Return the (x, y) coordinate for the center point of the cell that contains the specified text.  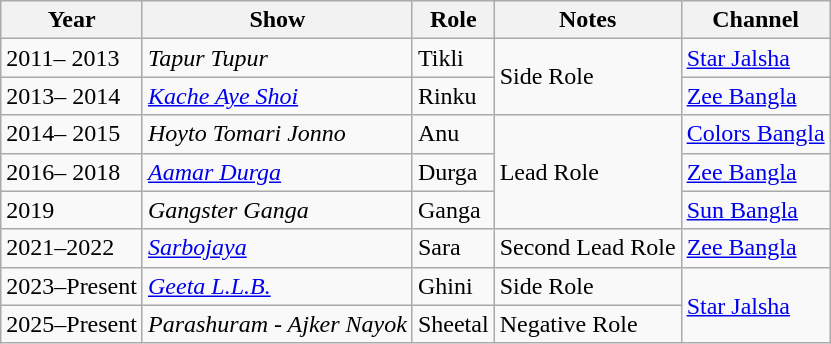
2013– 2014 (72, 96)
Rinku (453, 96)
Ghini (453, 286)
Show (277, 20)
Colors Bangla (756, 134)
Notes (588, 20)
2023–Present (72, 286)
Sheetal (453, 324)
Tikli (453, 58)
Anu (453, 134)
Channel (756, 20)
Parashuram - Ajker Nayok (277, 324)
Role (453, 20)
2014– 2015 (72, 134)
2021–2022 (72, 248)
2016– 2018 (72, 172)
Gangster Ganga (277, 210)
Durga (453, 172)
2011– 2013 (72, 58)
Hoyto Tomari Jonno (277, 134)
Sara (453, 248)
Second Lead Role (588, 248)
Lead Role (588, 172)
Year (72, 20)
Kache Aye Shoi (277, 96)
Ganga (453, 210)
Aamar Durga (277, 172)
Sun Bangla (756, 210)
Tapur Tupur (277, 58)
Geeta L.L.B. (277, 286)
2025–Present (72, 324)
Sarbojaya (277, 248)
Negative Role (588, 324)
2019 (72, 210)
